Return the [X, Y] coordinate for the center point of the cell that contains the specified text.  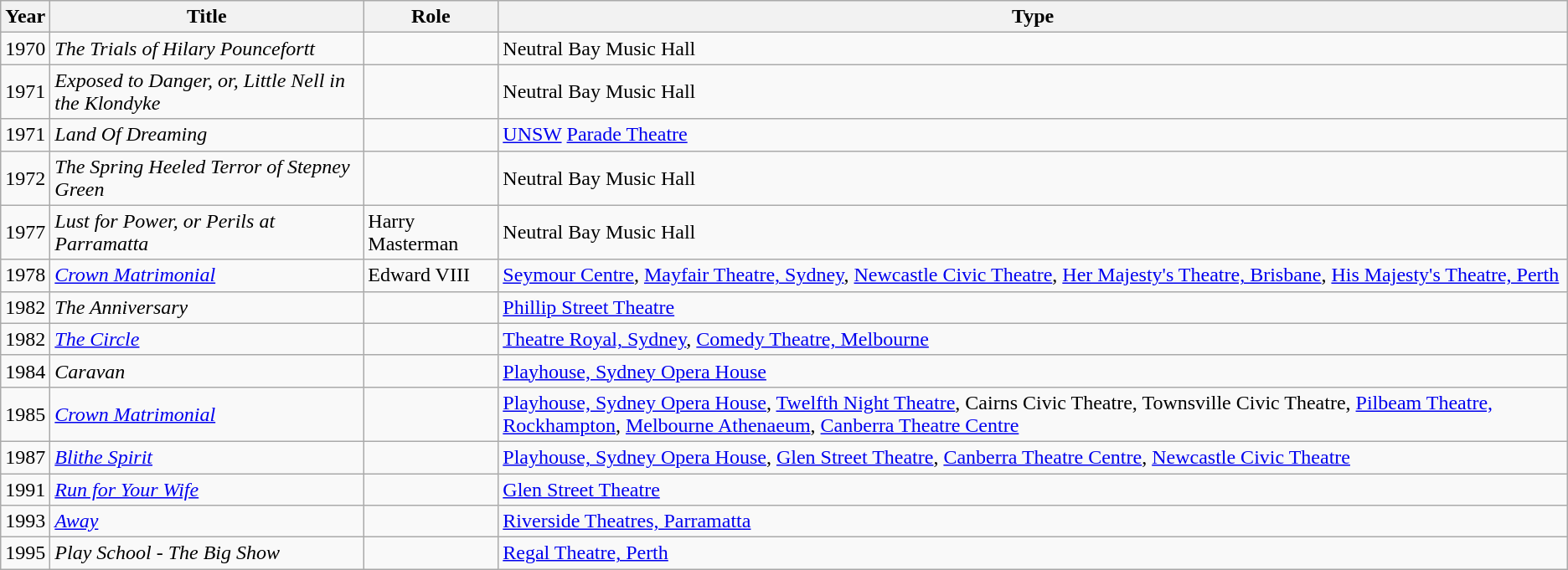
Edward VIII [431, 275]
Type [1033, 17]
Lust for Power, or Perils at Parramatta [207, 233]
Exposed to Danger, or, Little Nell in the Klondyke [207, 92]
Playhouse, Sydney Opera House, Glen Street Theatre, Canberra Theatre Centre, Newcastle Civic Theatre [1033, 457]
1985 [25, 413]
1984 [25, 371]
Year [25, 17]
Glen Street Theatre [1033, 490]
Run for Your Wife [207, 490]
Title [207, 17]
1977 [25, 233]
The Spring Heeled Terror of Stepney Green [207, 177]
Caravan [207, 371]
Land Of Dreaming [207, 135]
1987 [25, 457]
Theatre Royal, Sydney, Comedy Theatre, Melbourne [1033, 339]
Phillip Street Theatre [1033, 307]
UNSW Parade Theatre [1033, 135]
1972 [25, 177]
1995 [25, 553]
Regal Theatre, Perth [1033, 553]
The Trials of Hilary Pouncefortt [207, 49]
1978 [25, 275]
Riverside Theatres, Parramatta [1033, 521]
Blithe Spirit [207, 457]
The Anniversary [207, 307]
Role [431, 17]
1970 [25, 49]
1991 [25, 490]
Away [207, 521]
Play School - The Big Show [207, 553]
Harry Masterman [431, 233]
1993 [25, 521]
Seymour Centre, Mayfair Theatre, Sydney, Newcastle Civic Theatre, Her Majesty's Theatre, Brisbane, His Majesty's Theatre, Perth [1033, 275]
The Circle [207, 339]
Playhouse, Sydney Opera House [1033, 371]
